Locate the cell with the specified text and output its [x, y] center coordinate. 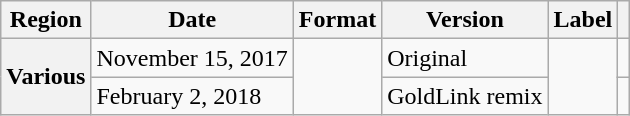
February 2, 2018 [192, 96]
GoldLink remix [465, 96]
Version [465, 20]
Various [46, 77]
Date [192, 20]
Format [337, 20]
Region [46, 20]
Label [583, 20]
November 15, 2017 [192, 58]
Original [465, 58]
